Extract the [X, Y] coordinate from the center of the cell holding the provided text.  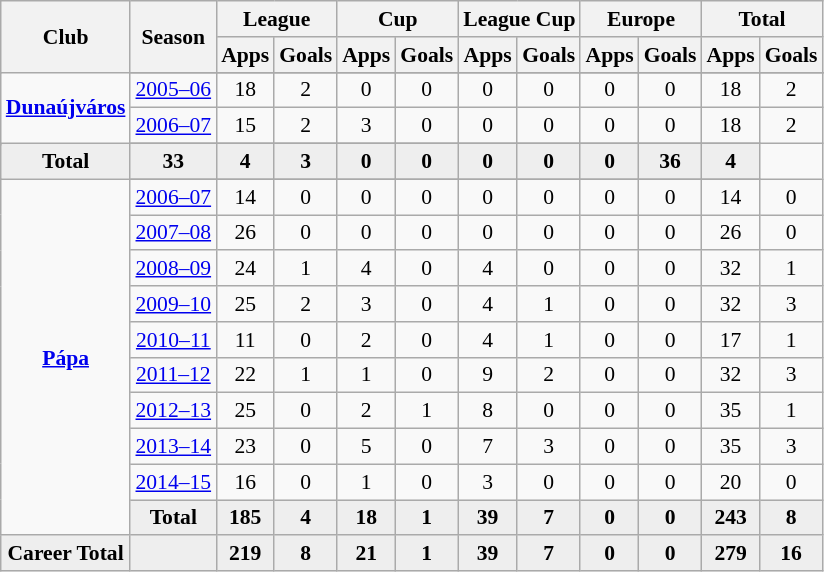
279 [731, 554]
2005–06 [173, 90]
2010–11 [173, 340]
Career Total [66, 554]
9 [488, 375]
5 [366, 447]
League Cup [519, 19]
Pápa [66, 357]
Club [66, 36]
185 [245, 518]
22 [245, 375]
2009–10 [173, 304]
2014–15 [173, 482]
League [276, 19]
11 [245, 340]
219 [245, 554]
Europe [640, 19]
2013–14 [173, 447]
243 [731, 518]
24 [245, 269]
Dunaújváros [66, 108]
20 [731, 482]
Season [173, 36]
Cup [398, 19]
2011–12 [173, 375]
21 [366, 554]
36 [670, 162]
23 [245, 447]
33 [173, 162]
17 [731, 340]
2008–09 [173, 269]
15 [245, 126]
2007–08 [173, 233]
2012–13 [173, 411]
